Scan for the cell matching the given text and deliver its (x, y) coordinate at center. 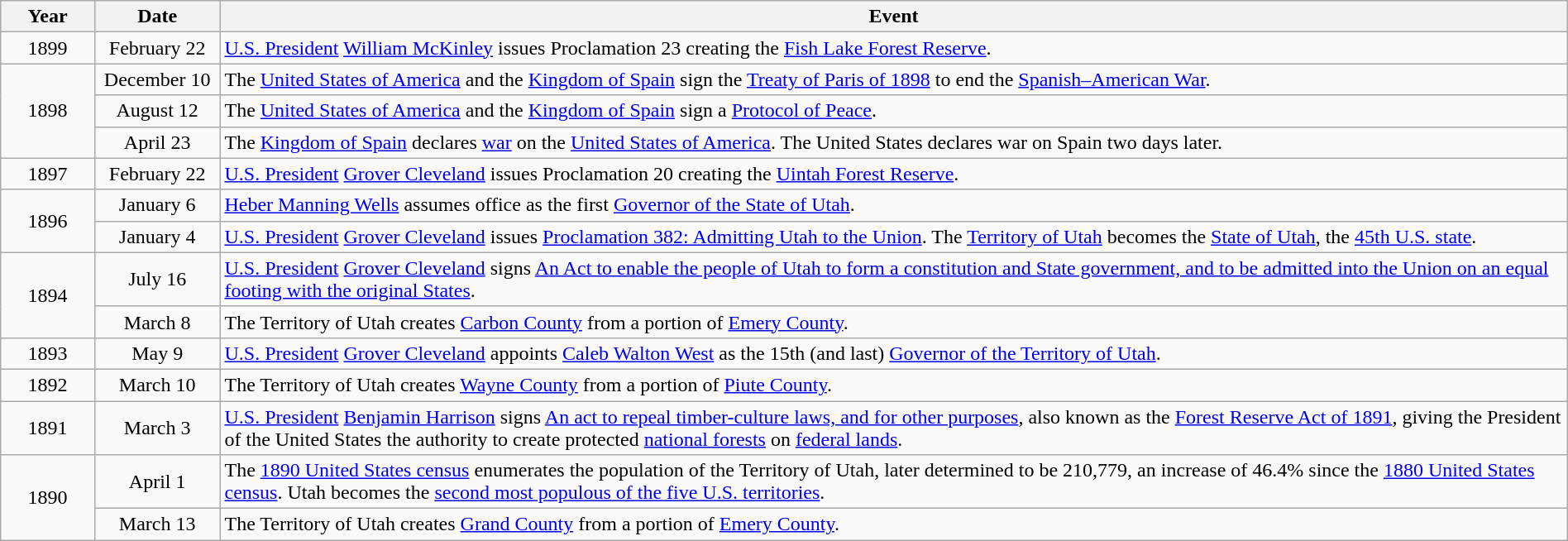
August 12 (157, 111)
January 6 (157, 205)
The United States of America and the Kingdom of Spain sign a Protocol of Peace. (893, 111)
U.S. President Grover Cleveland issues Proclamation 20 creating the Uintah Forest Reserve. (893, 174)
The Kingdom of Spain declares war on the United States of America. The United States declares war on Spain two days later. (893, 142)
1892 (48, 385)
1896 (48, 221)
The Territory of Utah creates Carbon County from a portion of Emery County. (893, 322)
March 10 (157, 385)
March 3 (157, 427)
Date (157, 17)
1899 (48, 48)
April 1 (157, 481)
U.S. President William McKinley issues Proclamation 23 creating the Fish Lake Forest Reserve. (893, 48)
The Territory of Utah creates Grand County from a portion of Emery County. (893, 524)
1890 (48, 498)
March 8 (157, 322)
Event (893, 17)
January 4 (157, 237)
March 13 (157, 524)
December 10 (157, 79)
Year (48, 17)
1897 (48, 174)
1898 (48, 111)
1894 (48, 294)
April 23 (157, 142)
1891 (48, 427)
U.S. President Grover Cleveland appoints Caleb Walton West as the 15th (and last) Governor of the Territory of Utah. (893, 353)
May 9 (157, 353)
Heber Manning Wells assumes office as the first Governor of the State of Utah. (893, 205)
July 16 (157, 280)
The United States of America and the Kingdom of Spain sign the Treaty of Paris of 1898 to end the Spanish–American War. (893, 79)
1893 (48, 353)
The Territory of Utah creates Wayne County from a portion of Piute County. (893, 385)
